From the cell containing the given text, extract its center point as (x, y) coordinate. 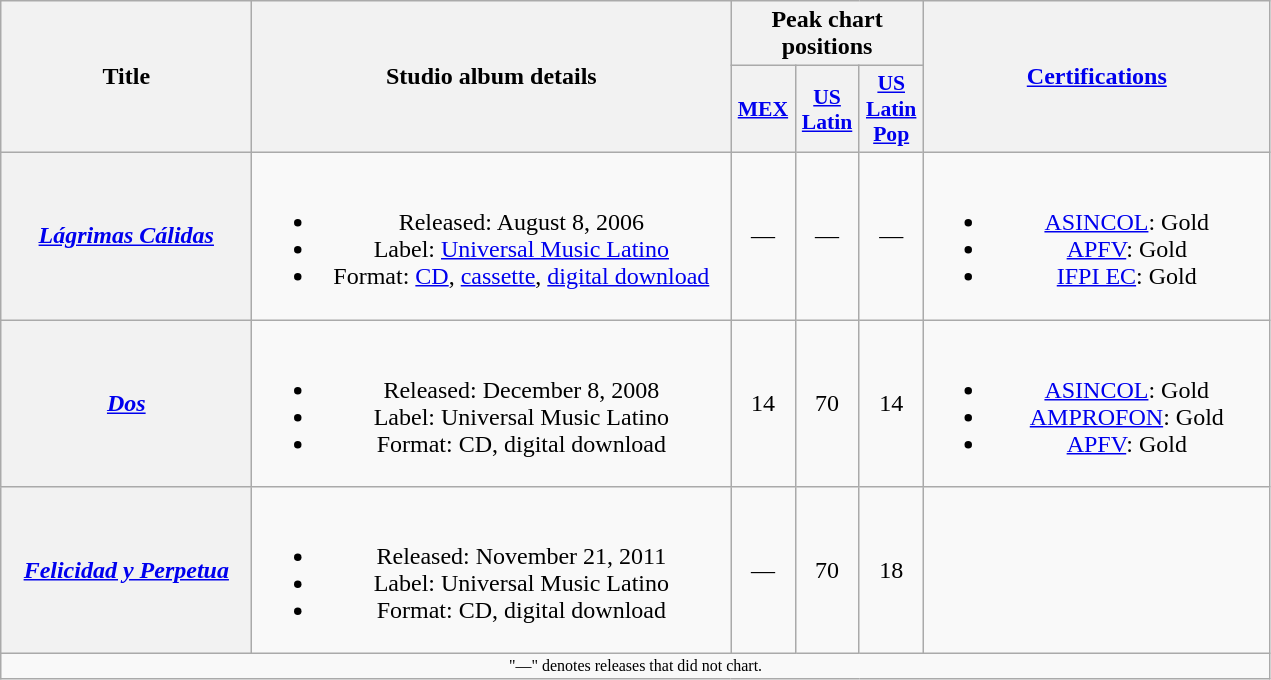
Lágrimas Cálidas (126, 236)
Released: December 8, 2008Label: Universal Music LatinoFormat: CD, digital download (492, 404)
MEX (763, 110)
Dos (126, 404)
Studio album details (492, 77)
Released: August 8, 2006Label: Universal Music LatinoFormat: CD, cassette, digital download (492, 236)
Title (126, 77)
Released: November 21, 2011Label: Universal Music LatinoFormat: CD, digital download (492, 570)
Peak chart positions (827, 34)
Felicidad y Perpetua (126, 570)
ASINCOL: GoldAMPROFON: GoldAPFV: Gold (1096, 404)
18 (891, 570)
USLatin Pop (891, 110)
USLatin (827, 110)
Certifications (1096, 77)
ASINCOL: GoldAPFV: GoldIFPI EC: Gold (1096, 236)
"—" denotes releases that did not chart. (636, 666)
